Output the [X, Y] coordinate of the center of the cell containing the given text.  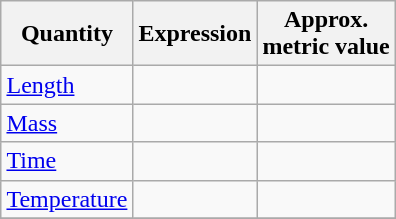
Mass [67, 123]
Quantity [67, 34]
Length [67, 85]
Temperature [67, 199]
Expression [195, 34]
Time [67, 161]
Approx.metric value [326, 34]
